Scan for the cell matching the given text and deliver its [X, Y] coordinate at center. 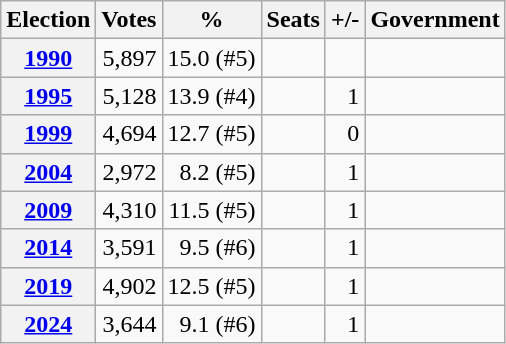
Seats [293, 20]
Votes [129, 20]
2019 [48, 286]
4,694 [129, 134]
3,591 [129, 248]
12.7 (#5) [212, 134]
2,972 [129, 172]
0 [344, 134]
2009 [48, 210]
15.0 (#5) [212, 58]
9.5 (#6) [212, 248]
9.1 (#6) [212, 324]
11.5 (#5) [212, 210]
4,310 [129, 210]
3,644 [129, 324]
2014 [48, 248]
+/- [344, 20]
2024 [48, 324]
12.5 (#5) [212, 286]
1995 [48, 96]
4,902 [129, 286]
5,128 [129, 96]
8.2 (#5) [212, 172]
Government [435, 20]
1999 [48, 134]
5,897 [129, 58]
2004 [48, 172]
% [212, 20]
1990 [48, 58]
Election [48, 20]
13.9 (#4) [212, 96]
